From the cell containing the given text, extract its center point as [x, y] coordinate. 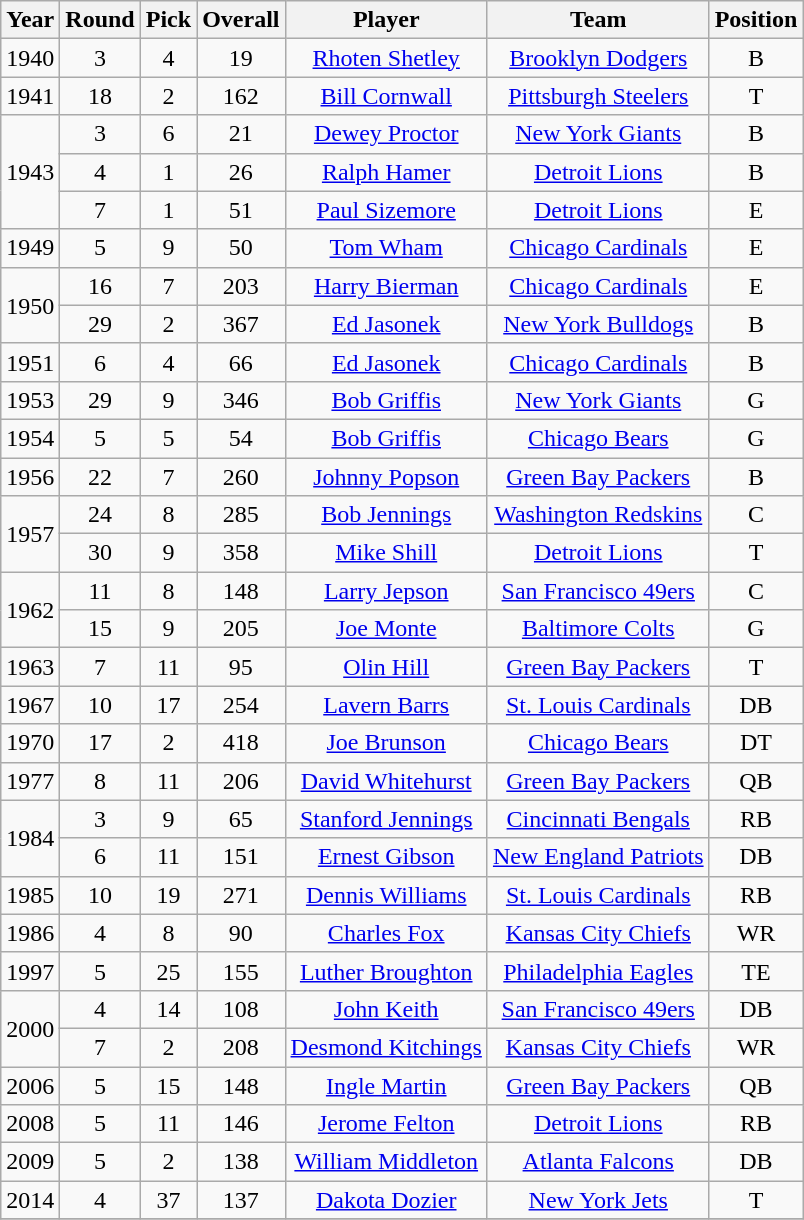
1977 [30, 781]
155 [241, 971]
54 [241, 438]
Year [30, 20]
Tom Wham [386, 248]
Paul Sizemore [386, 210]
1941 [30, 96]
1957 [30, 534]
Cincinnati Bengals [598, 819]
151 [241, 857]
285 [241, 515]
2000 [30, 1028]
Pittsburgh Steelers [598, 96]
New York Jets [598, 1200]
1949 [30, 248]
Washington Redskins [598, 515]
1986 [30, 933]
Joe Brunson [386, 743]
206 [241, 781]
Round [100, 20]
108 [241, 1009]
1956 [30, 477]
205 [241, 629]
John Keith [386, 1009]
Harry Bierman [386, 286]
51 [241, 210]
Stanford Jennings [386, 819]
Desmond Kitchings [386, 1047]
137 [241, 1200]
Rhoten Shetley [386, 58]
Dewey Proctor [386, 134]
Atlanta Falcons [598, 1162]
Bob Jennings [386, 515]
2006 [30, 1085]
1940 [30, 58]
Ernest Gibson [386, 857]
2009 [30, 1162]
1984 [30, 838]
Pick [168, 20]
Team [598, 20]
254 [241, 705]
358 [241, 553]
New York Bulldogs [598, 324]
1997 [30, 971]
21 [241, 134]
25 [168, 971]
18 [100, 96]
65 [241, 819]
26 [241, 172]
William Middleton [386, 1162]
Olin Hill [386, 667]
New England Patriots [598, 857]
DT [756, 743]
1943 [30, 172]
Charles Fox [386, 933]
260 [241, 477]
271 [241, 895]
1967 [30, 705]
16 [100, 286]
1970 [30, 743]
TE [756, 971]
367 [241, 324]
1963 [30, 667]
Bill Cornwall [386, 96]
1950 [30, 305]
66 [241, 362]
2014 [30, 1200]
Larry Jepson [386, 591]
2008 [30, 1124]
1954 [30, 438]
Lavern Barrs [386, 705]
Ralph Hamer [386, 172]
Ingle Martin [386, 1085]
203 [241, 286]
30 [100, 553]
Jerome Felton [386, 1124]
1962 [30, 610]
Dennis Williams [386, 895]
1985 [30, 895]
37 [168, 1200]
22 [100, 477]
Johnny Popson [386, 477]
146 [241, 1124]
1953 [30, 400]
138 [241, 1162]
Baltimore Colts [598, 629]
1951 [30, 362]
Joe Monte [386, 629]
Mike Shill [386, 553]
95 [241, 667]
346 [241, 400]
50 [241, 248]
208 [241, 1047]
Overall [241, 20]
David Whitehurst [386, 781]
418 [241, 743]
Player [386, 20]
162 [241, 96]
14 [168, 1009]
Luther Broughton [386, 971]
Philadelphia Eagles [598, 971]
90 [241, 933]
Dakota Dozier [386, 1200]
Brooklyn Dodgers [598, 58]
Position [756, 20]
24 [100, 515]
